Locate the cell with the specified text and output its (x, y) center coordinate. 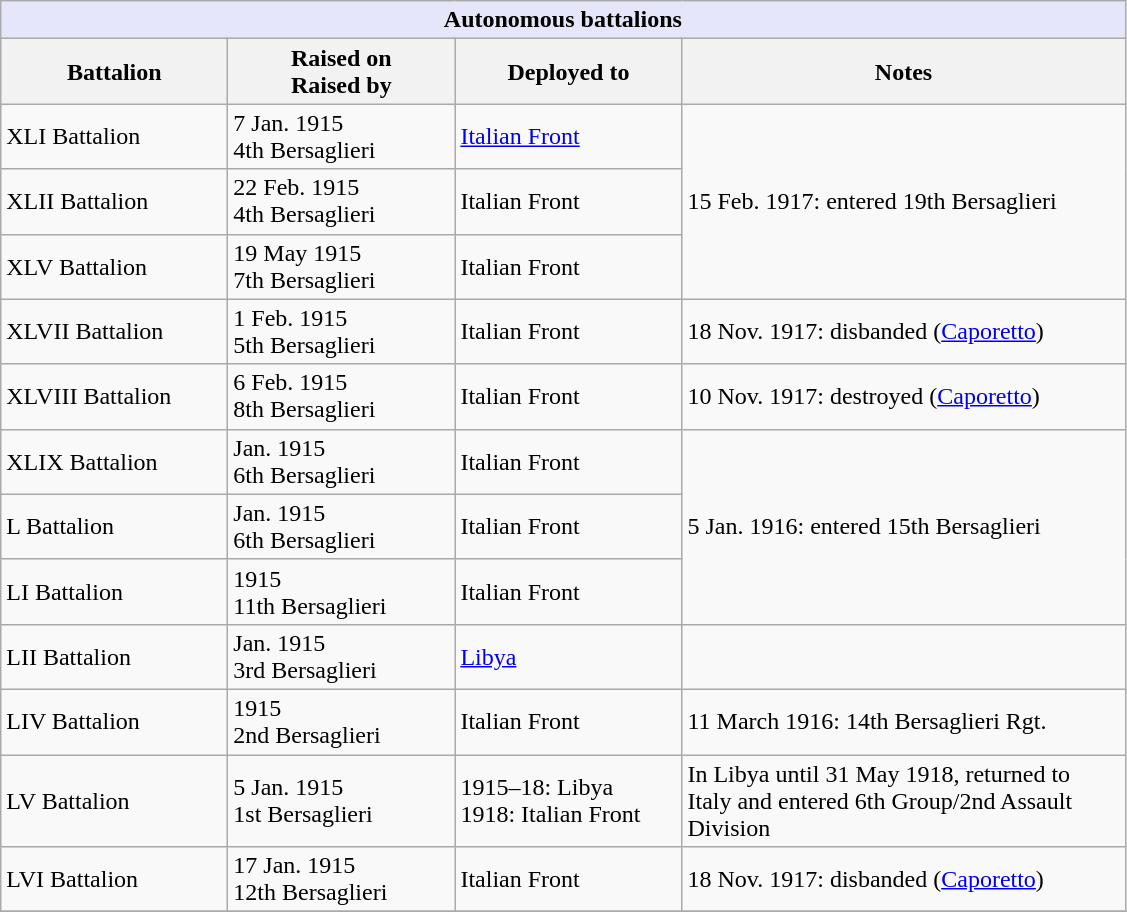
LIV Battalion (114, 722)
Autonomous battalions (563, 20)
Libya (568, 656)
Battalion (114, 72)
Deployed to (568, 72)
1915 2nd Bersaglieri (342, 722)
5 Jan. 1915 1st Bersaglieri (342, 800)
XLIX Battalion (114, 462)
Raised onRaised by (342, 72)
10 Nov. 1917: destroyed (Caporetto) (904, 396)
17 Jan. 1915 12th Bersaglieri (342, 880)
1915–18: Libya 1918: Italian Front (568, 800)
LI Battalion (114, 592)
LII Battalion (114, 656)
19 May 1915 7th Bersaglieri (342, 266)
XLV Battalion (114, 266)
6 Feb. 1915 8th Bersaglieri (342, 396)
Notes (904, 72)
11 March 1916: 14th Bersaglieri Rgt. (904, 722)
1915 11th Bersaglieri (342, 592)
Jan. 1915 3rd Bersaglieri (342, 656)
15 Feb. 1917: entered 19th Bersaglieri (904, 202)
XLII Battalion (114, 202)
In Libya until 31 May 1918, returned to Italy and entered 6th Group/2nd Assault Division (904, 800)
1 Feb. 1915 5th Bersaglieri (342, 332)
5 Jan. 1916: entered 15th Bersaglieri (904, 526)
LV Battalion (114, 800)
7 Jan. 1915 4th Bersaglieri (342, 136)
XLVII Battalion (114, 332)
LVI Battalion (114, 880)
XLI Battalion (114, 136)
L Battalion (114, 526)
XLVIII Battalion (114, 396)
22 Feb. 1915 4th Bersaglieri (342, 202)
